Pinpoint the cell where the given text exists, returning its [x, y] midpoint coordinate. 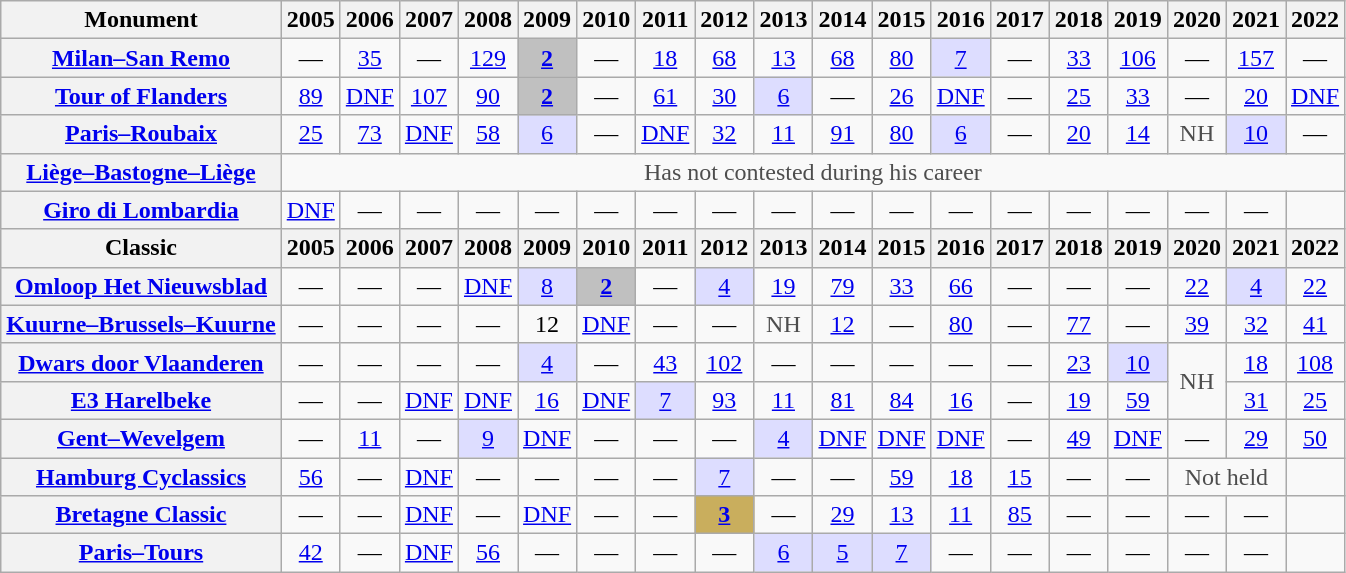
108 [1316, 362]
15 [1020, 477]
Classic [141, 248]
31 [1256, 400]
Omloop Het Nieuwsblad [141, 286]
Liège–Bastogne–Liège [141, 172]
49 [1078, 438]
Paris–Roubaix [141, 134]
23 [1078, 362]
9 [488, 438]
81 [842, 400]
E3 Harelbeke [141, 400]
3 [724, 515]
157 [1256, 58]
84 [902, 400]
89 [310, 96]
50 [1316, 438]
35 [370, 58]
Monument [141, 20]
107 [428, 96]
39 [1196, 324]
91 [842, 134]
Bretagne Classic [141, 515]
66 [960, 286]
Milan–San Remo [141, 58]
Dwars door Vlaanderen [141, 362]
Giro di Lombardia [141, 210]
43 [666, 362]
Hamburg Cyclassics [141, 477]
Not held [1226, 477]
61 [666, 96]
73 [370, 134]
Tour of Flanders [141, 96]
93 [724, 400]
26 [902, 96]
77 [1078, 324]
Has not contested during his career [812, 172]
85 [1020, 515]
106 [1138, 58]
41 [1316, 324]
79 [842, 286]
102 [724, 362]
58 [488, 134]
Paris–Tours [141, 553]
30 [724, 96]
14 [1138, 134]
Kuurne–Brussels–Kuurne [141, 324]
42 [310, 553]
129 [488, 58]
Gent–Wevelgem [141, 438]
5 [842, 553]
90 [488, 96]
8 [548, 286]
